Identify which cell holds the provided text, then report its (x, y) central coordinate. 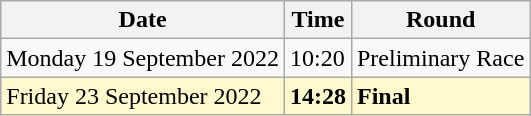
Round (440, 20)
14:28 (318, 96)
Friday 23 September 2022 (143, 96)
Date (143, 20)
Final (440, 96)
10:20 (318, 58)
Monday 19 September 2022 (143, 58)
Preliminary Race (440, 58)
Time (318, 20)
